Pinpoint the cell where the given text exists, returning its [x, y] midpoint coordinate. 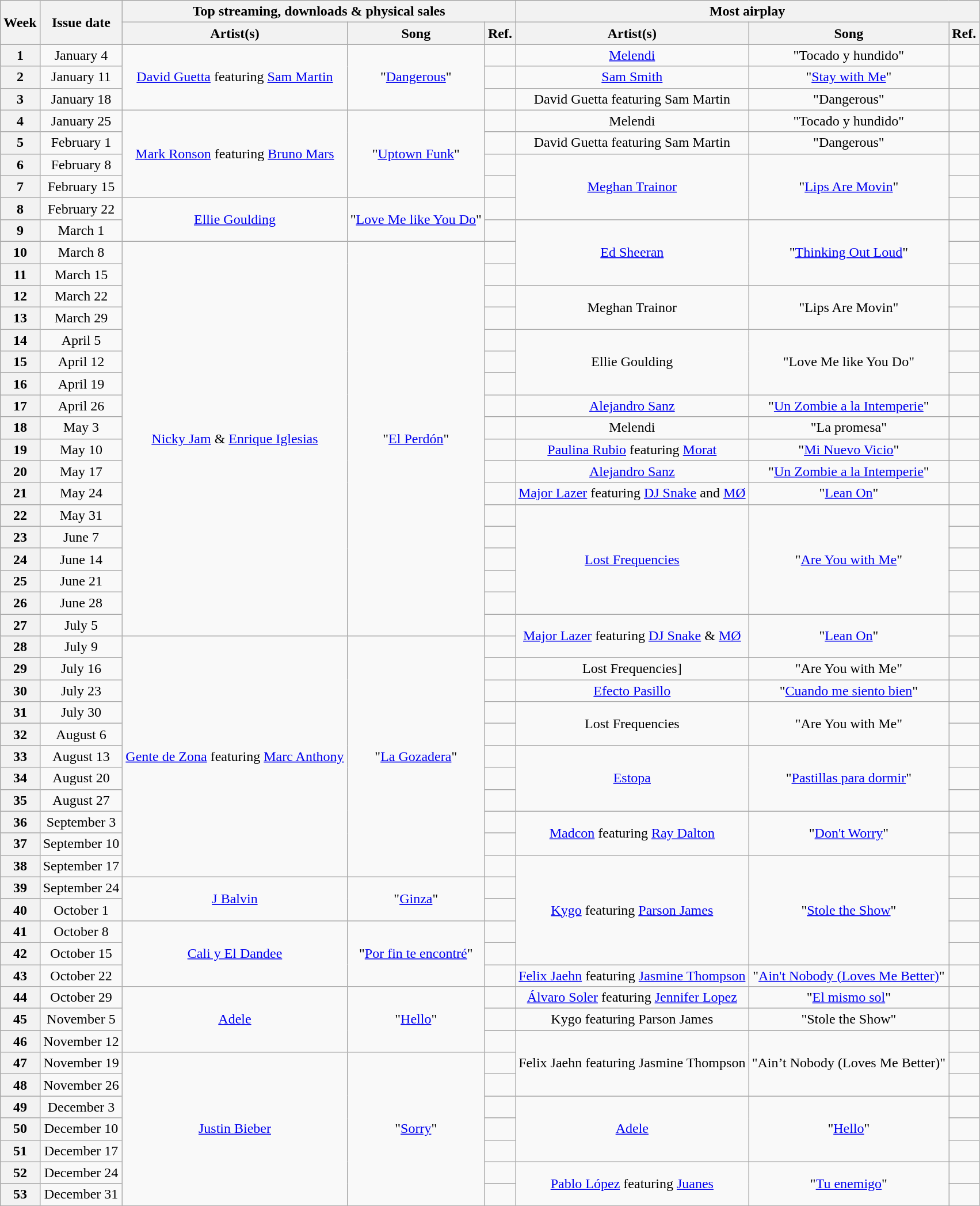
April 19 [81, 384]
"Ain’t Nobody (Loves Me Better)" [848, 1063]
"Uptown Funk" [415, 154]
Mark Ronson featuring Bruno Mars [235, 154]
Top streaming, downloads & physical sales [319, 12]
30 [20, 691]
Sam Smith [632, 77]
"Tu enemigo" [848, 1184]
September 24 [81, 888]
October 8 [81, 931]
September 3 [81, 822]
43 [20, 976]
October 22 [81, 976]
November 26 [81, 1085]
50 [20, 1129]
July 5 [81, 625]
June 28 [81, 603]
2 [20, 77]
11 [20, 275]
28 [20, 647]
47 [20, 1063]
July 23 [81, 691]
December 17 [81, 1151]
45 [20, 1019]
"La Gozadera" [415, 756]
February 1 [81, 143]
Nicky Jam & Enrique Iglesias [235, 439]
"La promesa" [848, 428]
Paulina Rubio featuring Morat [632, 450]
52 [20, 1173]
June 21 [81, 581]
October 29 [81, 998]
Major Lazer featuring DJ Snake and MØ [632, 493]
42 [20, 953]
"Sorry" [415, 1129]
33 [20, 756]
September 10 [81, 844]
36 [20, 822]
16 [20, 384]
July 16 [81, 669]
6 [20, 165]
1 [20, 55]
December 24 [81, 1173]
10 [20, 252]
September 17 [81, 866]
46 [20, 1041]
January 18 [81, 99]
February 15 [81, 187]
Álvaro Soler featuring Jennifer Lopez [632, 998]
May 17 [81, 471]
51 [20, 1151]
"El mismo sol" [848, 998]
December 31 [81, 1194]
"Cuando me siento bien" [848, 691]
August 20 [81, 778]
August 27 [81, 800]
Efecto Pasillo [632, 691]
38 [20, 866]
March 8 [81, 252]
44 [20, 998]
39 [20, 888]
15 [20, 362]
July 9 [81, 647]
7 [20, 187]
Most airplay [748, 12]
July 30 [81, 713]
5 [20, 143]
Pablo López featuring Juanes [632, 1184]
January 11 [81, 77]
November 19 [81, 1063]
February 22 [81, 208]
Justin Bieber [235, 1129]
Madcon featuring Ray Dalton [632, 833]
"El Perdón" [415, 439]
49 [20, 1107]
13 [20, 318]
Lost Frequencies] [632, 669]
41 [20, 931]
32 [20, 735]
27 [20, 625]
20 [20, 471]
April 5 [81, 340]
February 8 [81, 165]
21 [20, 493]
4 [20, 121]
"Mi Nuevo Vicio" [848, 450]
18 [20, 428]
"Ain't Nobody (Loves Me Better)" [848, 976]
29 [20, 669]
Ed Sheeran [632, 252]
53 [20, 1194]
Week [20, 22]
"Por fin te encontré" [415, 953]
March 22 [81, 296]
March 29 [81, 318]
26 [20, 603]
November 12 [81, 1041]
May 24 [81, 493]
December 3 [81, 1107]
November 5 [81, 1019]
Gente de Zona featuring Marc Anthony [235, 756]
April 12 [81, 362]
9 [20, 230]
24 [20, 559]
October 1 [81, 910]
"Pastillas para dormir" [848, 778]
August 13 [81, 756]
March 15 [81, 275]
3 [20, 99]
January 4 [81, 55]
40 [20, 910]
Major Lazer featuring DJ Snake & MØ [632, 636]
"Ginza" [415, 899]
August 6 [81, 735]
October 15 [81, 953]
8 [20, 208]
June 14 [81, 559]
May 10 [81, 450]
34 [20, 778]
25 [20, 581]
Cali y El Dandee [235, 953]
22 [20, 515]
14 [20, 340]
January 25 [81, 121]
J Balvin [235, 899]
June 7 [81, 537]
31 [20, 713]
19 [20, 450]
December 10 [81, 1129]
"Don't Worry" [848, 833]
17 [20, 406]
23 [20, 537]
"Thinking Out Loud" [848, 252]
35 [20, 800]
48 [20, 1085]
37 [20, 844]
"Stay with Me" [848, 77]
May 31 [81, 515]
April 26 [81, 406]
Issue date [81, 22]
May 3 [81, 428]
Estopa [632, 778]
March 1 [81, 230]
12 [20, 296]
